Pinpoint the cell where the given text exists, returning its (X, Y) midpoint coordinate. 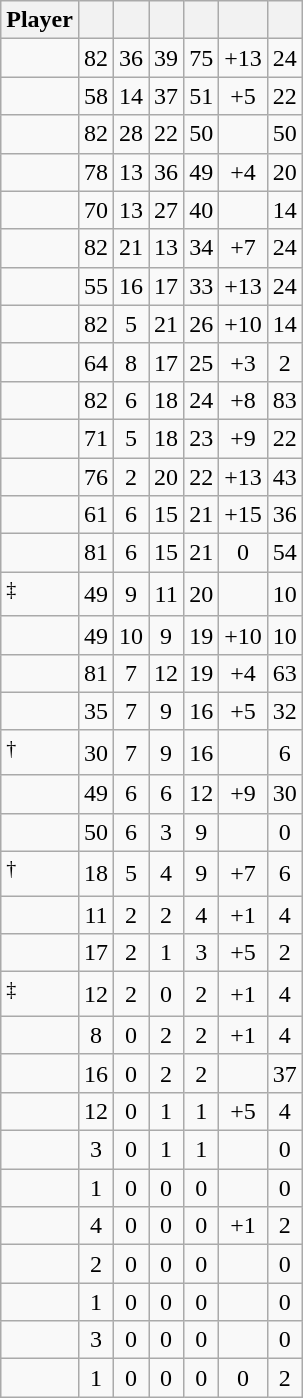
23 (202, 438)
33 (202, 286)
32 (284, 711)
61 (96, 515)
54 (284, 553)
83 (284, 400)
76 (96, 477)
+15 (244, 515)
25 (202, 362)
51 (202, 96)
71 (96, 438)
70 (96, 210)
63 (284, 673)
78 (96, 172)
26 (202, 324)
+8 (244, 400)
43 (284, 477)
40 (202, 210)
27 (166, 210)
+3 (244, 362)
35 (96, 711)
34 (202, 248)
75 (202, 58)
58 (96, 96)
55 (96, 286)
Player (40, 20)
64 (96, 362)
28 (132, 134)
39 (166, 58)
